Scan for the cell matching the given text and deliver its [x, y] coordinate at center. 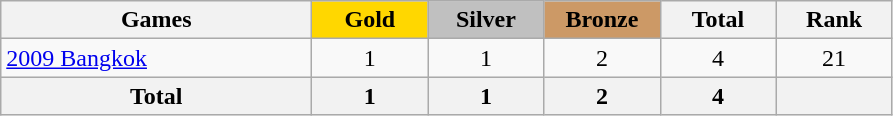
2009 Bangkok [156, 58]
Rank [834, 20]
Bronze [602, 20]
Silver [486, 20]
Games [156, 20]
21 [834, 58]
Gold [370, 20]
